Locate the cell with the specified text and output its (X, Y) center coordinate. 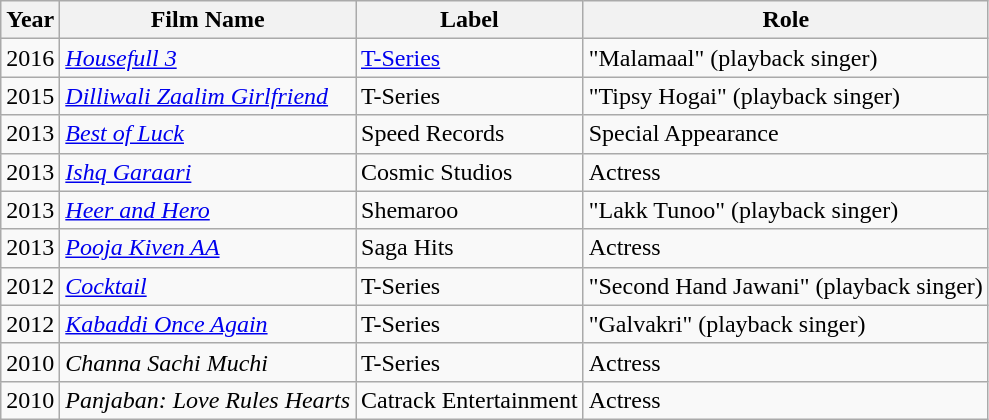
Kabaddi Once Again (208, 324)
2016 (30, 58)
Dilliwali Zaalim Girlfriend (208, 96)
"Tipsy Hogai" (playback singer) (786, 96)
Channa Sachi Muchi (208, 362)
Ishq Garaari (208, 172)
Pooja Kiven AA (208, 248)
"Lakk Tunoo" (playback singer) (786, 210)
Saga Hits (470, 248)
Role (786, 20)
Panjaban: Love Rules Hearts (208, 400)
Heer and Hero (208, 210)
Best of Luck (208, 134)
Housefull 3 (208, 58)
Film Name (208, 20)
Catrack Entertainment (470, 400)
Label (470, 20)
Shemaroo (470, 210)
Cocktail (208, 286)
"Second Hand Jawani" (playback singer) (786, 286)
Cosmic Studios (470, 172)
"Malamaal" (playback singer) (786, 58)
"Galvakri" (playback singer) (786, 324)
Special Appearance (786, 134)
Speed Records (470, 134)
Year (30, 20)
2015 (30, 96)
